Locate the cell with the specified text and output its (X, Y) center coordinate. 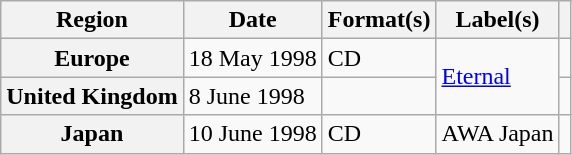
Region (92, 20)
United Kingdom (92, 96)
10 June 1998 (252, 134)
Date (252, 20)
Label(s) (498, 20)
AWA Japan (498, 134)
8 June 1998 (252, 96)
Japan (92, 134)
Format(s) (379, 20)
Europe (92, 58)
18 May 1998 (252, 58)
Eternal (498, 77)
